For the text-containing cell, return its midpoint in (x, y) coordinate format. 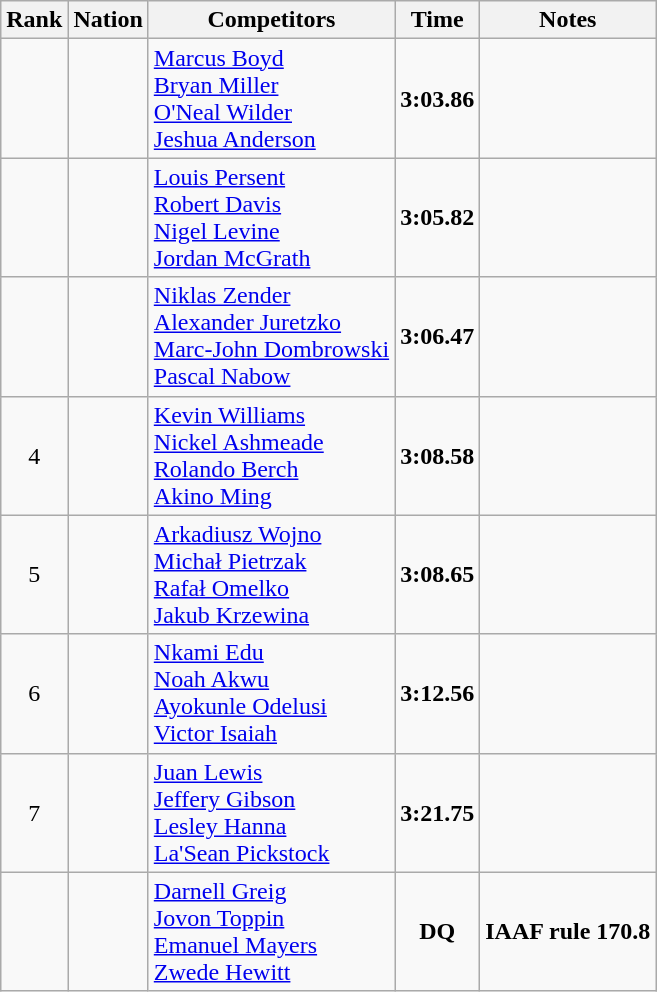
Competitors (271, 20)
3:06.47 (438, 336)
5 (34, 574)
Marcus BoydBryan MillerO'Neal WilderJeshua Anderson (271, 98)
Nkami EduNoah AkwuAyokunle OdelusiVictor Isaiah (271, 694)
3:21.75 (438, 812)
3:08.65 (438, 574)
Rank (34, 20)
IAAF rule 170.8 (568, 932)
Darnell GreigJovon ToppinEmanuel MayersZwede Hewitt (271, 932)
Arkadiusz WojnoMichał PietrzakRafał OmelkoJakub Krzewina (271, 574)
3:08.58 (438, 456)
Time (438, 20)
7 (34, 812)
6 (34, 694)
Juan LewisJeffery GibsonLesley HannaLa'Sean Pickstock (271, 812)
Kevin WilliamsNickel AshmeadeRolando BerchAkino Ming (271, 456)
Notes (568, 20)
Louis PersentRobert DavisNigel LevineJordan McGrath (271, 218)
3:05.82 (438, 218)
3:03.86 (438, 98)
3:12.56 (438, 694)
4 (34, 456)
Niklas ZenderAlexander JuretzkoMarc-John DombrowskiPascal Nabow (271, 336)
DQ (438, 932)
Nation (108, 20)
